Extract the [x, y] coordinate from the center of the cell holding the provided text.  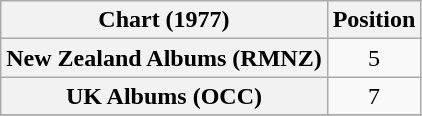
UK Albums (OCC) [164, 96]
New Zealand Albums (RMNZ) [164, 58]
Position [374, 20]
5 [374, 58]
7 [374, 96]
Chart (1977) [164, 20]
